Output the [x, y] coordinate of the center of the cell containing the given text.  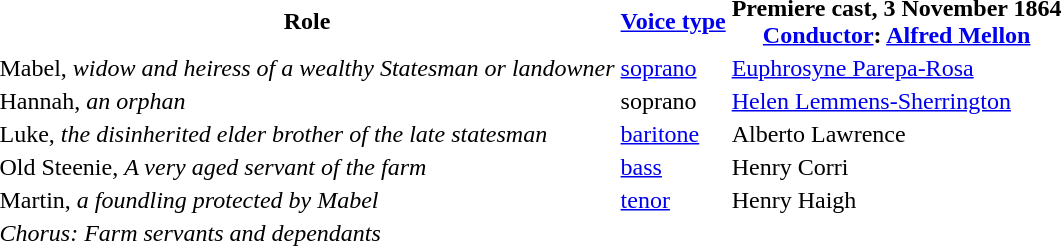
tenor [673, 200]
bass [673, 167]
baritone [673, 134]
